Scan for the cell matching the given text and deliver its (X, Y) coordinate at center. 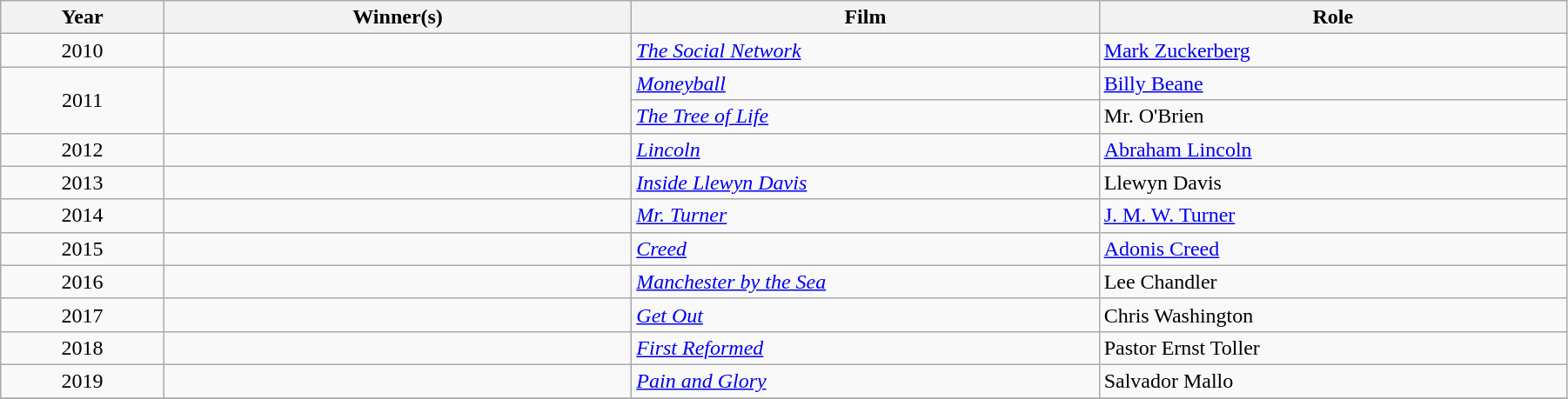
Moneyball (865, 83)
Billy Beane (1333, 83)
2013 (83, 183)
Get Out (865, 315)
Mr. Turner (865, 216)
Lee Chandler (1333, 282)
2016 (83, 282)
Pain and Glory (865, 381)
Lincoln (865, 150)
Abraham Lincoln (1333, 150)
Manchester by the Sea (865, 282)
Chris Washington (1333, 315)
Inside Llewyn Davis (865, 183)
2011 (83, 100)
Adonis Creed (1333, 249)
Salvador Mallo (1333, 381)
Mark Zuckerberg (1333, 50)
First Reformed (865, 348)
2015 (83, 249)
Pastor Ernst Toller (1333, 348)
Mr. O'Brien (1333, 116)
2012 (83, 150)
2017 (83, 315)
Role (1333, 17)
The Social Network (865, 50)
J. M. W. Turner (1333, 216)
2014 (83, 216)
2010 (83, 50)
Winner(s) (397, 17)
The Tree of Life (865, 116)
Year (83, 17)
Llewyn Davis (1333, 183)
2018 (83, 348)
Film (865, 17)
2019 (83, 381)
Creed (865, 249)
